Return the [X, Y] coordinate for the center point of the cell that contains the specified text.  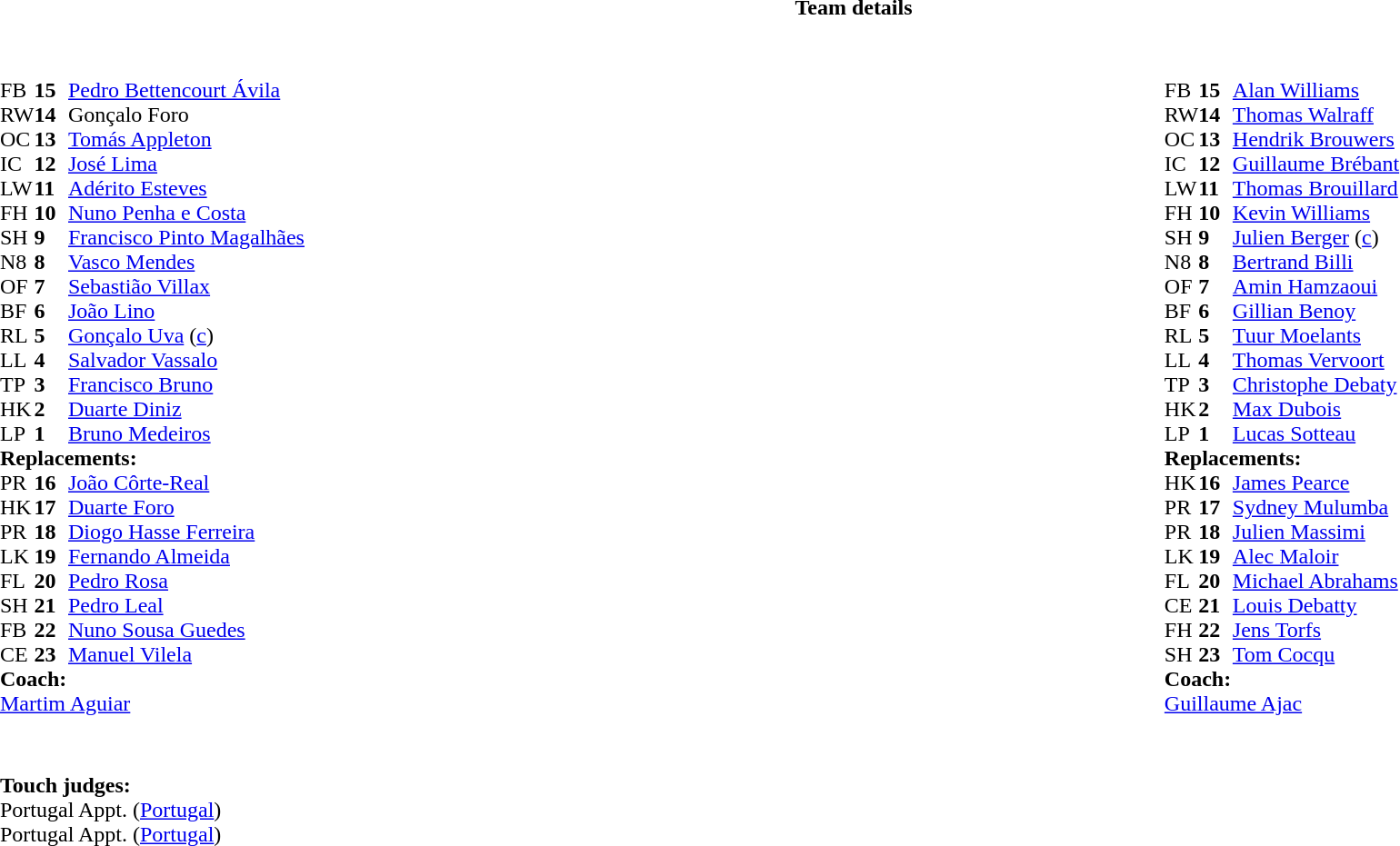
Pedro Leal [186, 605]
Thomas Brouillard [1316, 189]
Duarte Diniz [186, 409]
Bertrand Billi [1316, 262]
Max Dubois [1316, 409]
Vasco Mendes [186, 262]
Christophe Debaty [1316, 385]
Pedro Bettencourt Ávila [186, 91]
Thomas Vervoort [1316, 360]
James Pearce [1316, 483]
Tuur Moelants [1316, 336]
Salvador Vassalo [186, 360]
Gonçalo Foro [186, 114]
Gillian Benoy [1316, 311]
Francisco Bruno [186, 385]
João Côrte-Real [186, 483]
Thomas Walraff [1316, 114]
Fernando Almeida [186, 556]
Nuno Penha e Costa [186, 213]
Bruno Medeiros [186, 434]
Alec Maloir [1316, 556]
Guillaume Brébant [1316, 164]
Francisco Pinto Magalhães [186, 238]
Alan Williams [1316, 91]
Sydney Mulumba [1316, 507]
Pedro Rosa [186, 582]
Jens Torfs [1316, 631]
José Lima [186, 164]
Michael Abrahams [1316, 582]
Kevin Williams [1316, 213]
Gonçalo Uva (c) [186, 336]
Julien Berger (c) [1316, 238]
Lucas Sotteau [1316, 434]
João Lino [186, 311]
Manuel Vilela [186, 654]
Sebastião Villax [186, 287]
Tomás Appleton [186, 140]
Adérito Esteves [186, 189]
Hendrik Brouwers [1316, 140]
Duarte Foro [186, 507]
Amin Hamzaoui [1316, 287]
Louis Debatty [1316, 605]
Diogo Hasse Ferreira [186, 532]
Julien Massimi [1316, 532]
Martim Aguiar [153, 703]
Tom Cocqu [1316, 654]
Nuno Sousa Guedes [186, 631]
Guillaume Ajac [1282, 703]
